Search for the cell housing the specified text and yield its [X, Y] center coordinate. 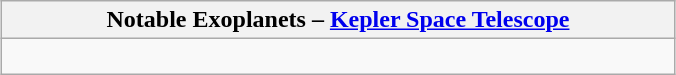
Notable Exoplanets – Kepler Space Telescope [338, 20]
